From the cell containing the given text, extract its center point as [X, Y] coordinate. 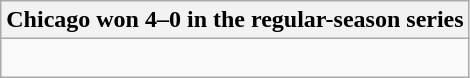
Chicago won 4–0 in the regular-season series [235, 20]
